Return the [X, Y] coordinate for the center point of the cell that contains the specified text.  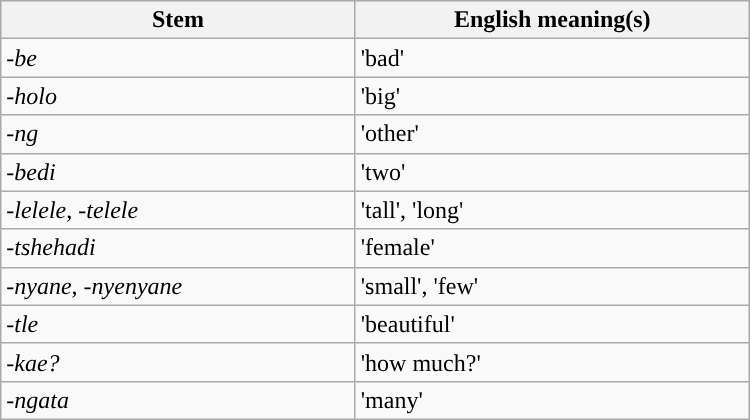
'many' [552, 400]
-nyane, -nyenyane [178, 286]
-ng [178, 134]
-ngata [178, 400]
'two' [552, 172]
'other' [552, 134]
-kae? [178, 362]
'female' [552, 248]
'tall', 'long' [552, 210]
-tle [178, 324]
'big' [552, 96]
'small', 'few' [552, 286]
-holo [178, 96]
'beautiful' [552, 324]
-bedi [178, 172]
-tshehadi [178, 248]
'bad' [552, 58]
-lelele, -telele [178, 210]
-be [178, 58]
'how much?' [552, 362]
Stem [178, 20]
English meaning(s) [552, 20]
